Output the (x, y) coordinate of the center of the cell containing the given text.  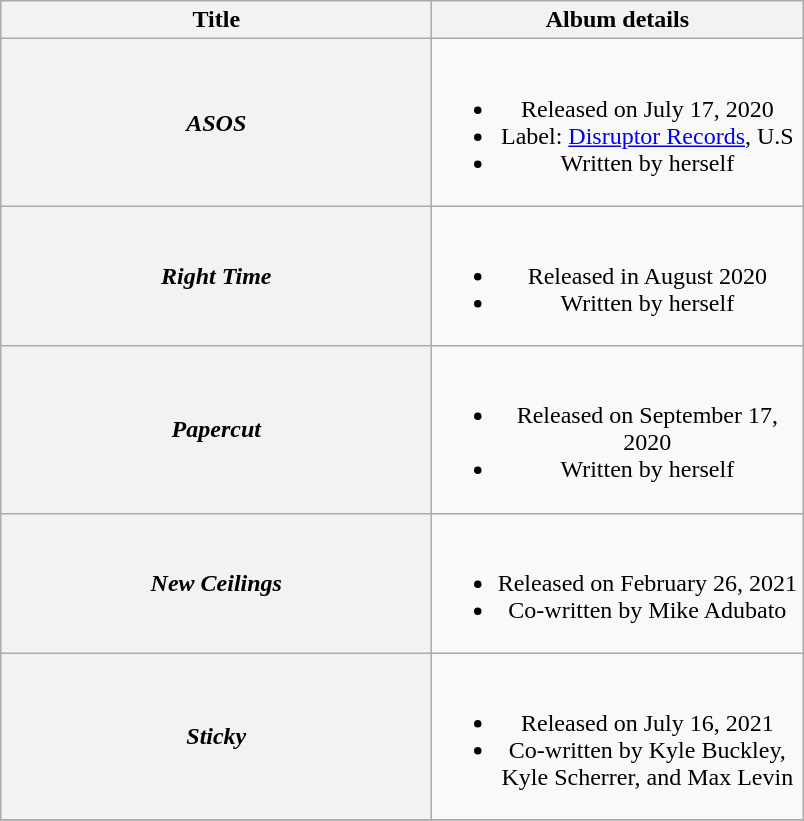
Released on July 17, 2020Label: Disruptor Records, U.SWritten by herself (618, 122)
Title (216, 20)
New Ceilings (216, 583)
ASOS (216, 122)
Papercut (216, 430)
Right Time (216, 276)
Sticky (216, 736)
Released on July 16, 2021Co-written by Kyle Buckley, Kyle Scherrer, and Max Levin (618, 736)
Released on September 17, 2020Written by herself (618, 430)
Album details (618, 20)
Released in August 2020Written by herself (618, 276)
Released on February 26, 2021Co-written by Mike Adubato (618, 583)
